Capture the cell that displays the provided text and extract its [X, Y] central coordinate. 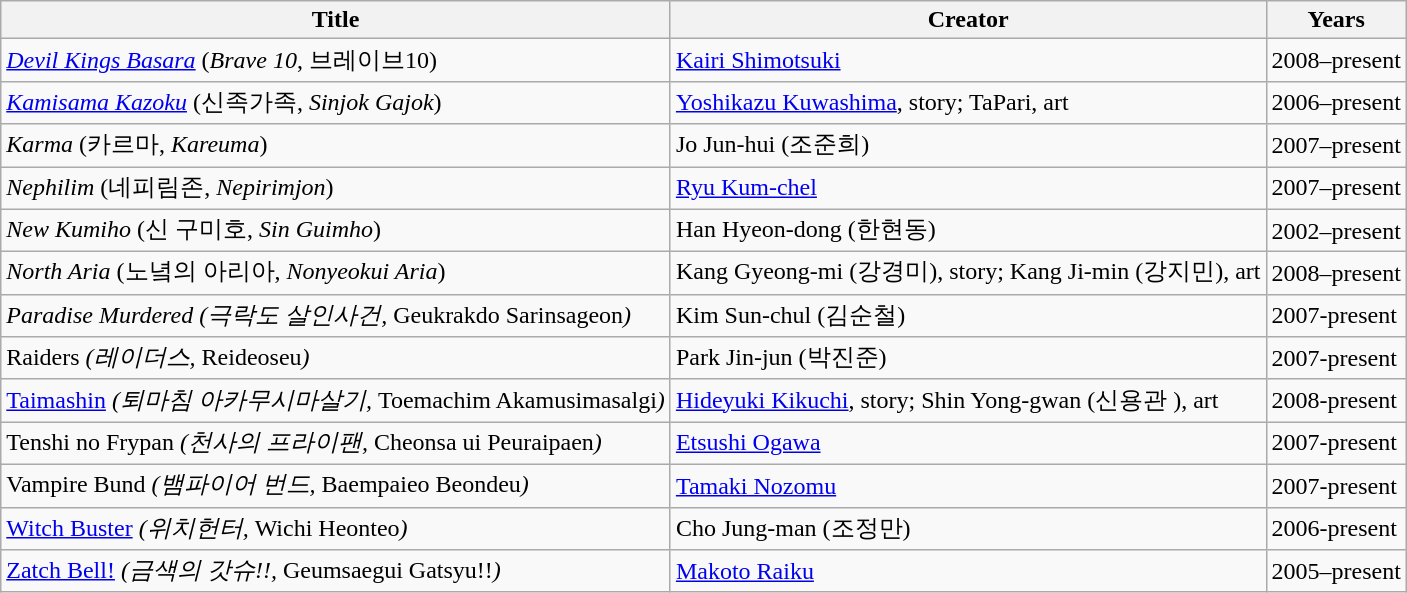
Han Hyeon-dong (한현동) [968, 230]
Kang Gyeong-mi (강경미), story; Kang Ji-min (강지민), art [968, 274]
Cho Jung-man (조정만) [968, 528]
Yoshikazu Kuwashima, story; TaPari, art [968, 102]
Years [1336, 20]
Makoto Raiku [968, 572]
Zatch Bell! (금색의 갓슈!!, Geumsaegui Gatsyu!!) [336, 572]
Taimashin (퇴마침 아카무시마살기, Toemachim Akamusimasalgi) [336, 400]
Tenshi no Frypan (천사의 프라이팬, Cheonsa ui Peuraipaen) [336, 444]
Tamaki Nozomu [968, 486]
Kamisama Kazoku (신족가족, Sinjok Gajok) [336, 102]
Raiders (레이더스, Reideoseu) [336, 358]
2005–present [1336, 572]
Ryu Kum-chel [968, 188]
Hideyuki Kikuchi, story; Shin Yong-gwan (신용관 ), art [968, 400]
Vampire Bund (뱀파이어 번드, Baempaieo Beondeu) [336, 486]
North Aria (노녘의 아리아, Nonyeokui Aria) [336, 274]
2008-present [1336, 400]
Park Jin-jun (박진준) [968, 358]
Creator [968, 20]
Devil Kings Basara (Brave 10, 브레이브10) [336, 60]
2002–present [1336, 230]
Jo Jun-hui (조준희) [968, 146]
Paradise Murdered (극락도 살인사건, Geukrakdo Sarinsageon) [336, 316]
2006-present [1336, 528]
New Kumiho (신 구미호, Sin Guimho) [336, 230]
Nephilim (네피림존, Nepirimjon) [336, 188]
Karma (카르마, Kareuma) [336, 146]
Witch Buster (위치헌터, Wichi Heonteo) [336, 528]
2006–present [1336, 102]
Etsushi Ogawa [968, 444]
Kim Sun-chul (김순철) [968, 316]
Title [336, 20]
Kairi Shimotsuki [968, 60]
